Return (X, Y) of the center of cell containing provided text 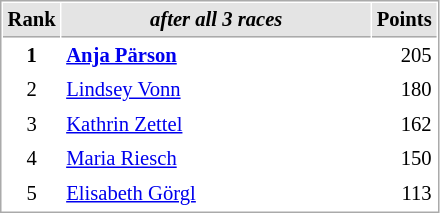
150 (404, 158)
3 (32, 124)
after all 3 races (216, 20)
Maria Riesch (216, 158)
Anja Pärson (216, 56)
Elisabeth Görgl (216, 194)
Lindsey Vonn (216, 90)
Kathrin Zettel (216, 124)
2 (32, 90)
Rank (32, 20)
180 (404, 90)
205 (404, 56)
162 (404, 124)
1 (32, 56)
5 (32, 194)
Points (404, 20)
113 (404, 194)
4 (32, 158)
